Identify which cell holds the provided text, then report its [X, Y] central coordinate. 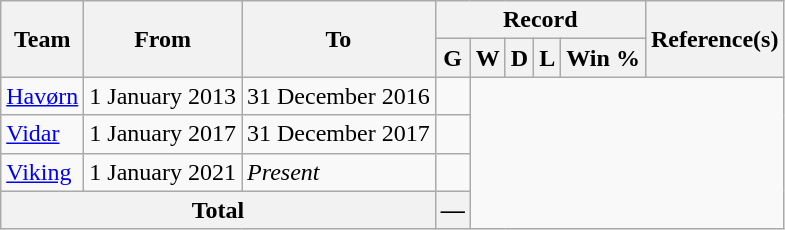
Present [339, 172]
Viking [42, 172]
1 January 2013 [163, 96]
— [452, 210]
31 December 2016 [339, 96]
W [488, 58]
Team [42, 39]
L [548, 58]
1 January 2017 [163, 134]
Record [540, 20]
D [519, 58]
G [452, 58]
Vidar [42, 134]
Reference(s) [714, 39]
31 December 2017 [339, 134]
To [339, 39]
Win % [604, 58]
Total [218, 210]
Havørn [42, 96]
From [163, 39]
1 January 2021 [163, 172]
